Return the (x, y) coordinate for the center point of the cell that contains the specified text.  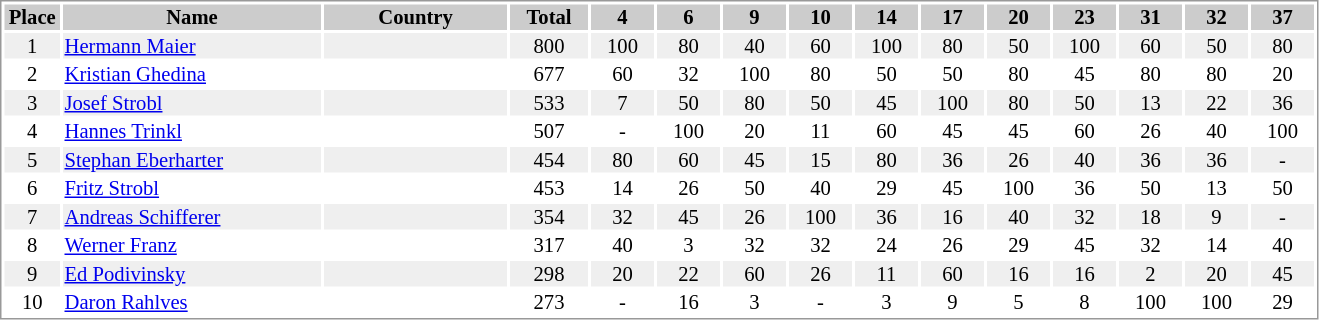
317 (549, 245)
507 (549, 131)
18 (1150, 217)
1 (32, 46)
800 (549, 46)
Kristian Ghedina (192, 75)
37 (1282, 17)
23 (1084, 17)
Fritz Strobl (192, 189)
454 (549, 160)
677 (549, 75)
Daron Rahlves (192, 303)
298 (549, 274)
31 (1150, 17)
Name (192, 17)
Hermann Maier (192, 46)
273 (549, 303)
Werner Franz (192, 245)
354 (549, 217)
453 (549, 189)
15 (820, 160)
Place (32, 17)
Ed Podivinsky (192, 274)
Country (416, 17)
Hannes Trinkl (192, 131)
Andreas Schifferer (192, 217)
Josef Strobl (192, 103)
Total (549, 17)
Stephan Eberharter (192, 160)
533 (549, 103)
24 (886, 245)
17 (952, 17)
